Return (x, y) of the center of cell containing provided text 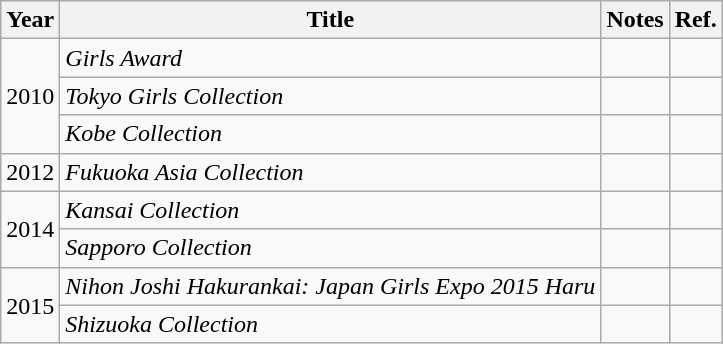
2010 (30, 96)
Notes (635, 20)
Ref. (696, 20)
2015 (30, 305)
2012 (30, 172)
Year (30, 20)
2014 (30, 229)
Kobe Collection (330, 134)
Shizuoka Collection (330, 324)
Kansai Collection (330, 210)
Tokyo Girls Collection (330, 96)
Girls Award (330, 58)
Title (330, 20)
Nihon Joshi Hakurankai: Japan Girls Expo 2015 Haru (330, 286)
Fukuoka Asia Collection (330, 172)
Sapporo Collection (330, 248)
